Output the [X, Y] coordinate of the center of the cell containing the given text.  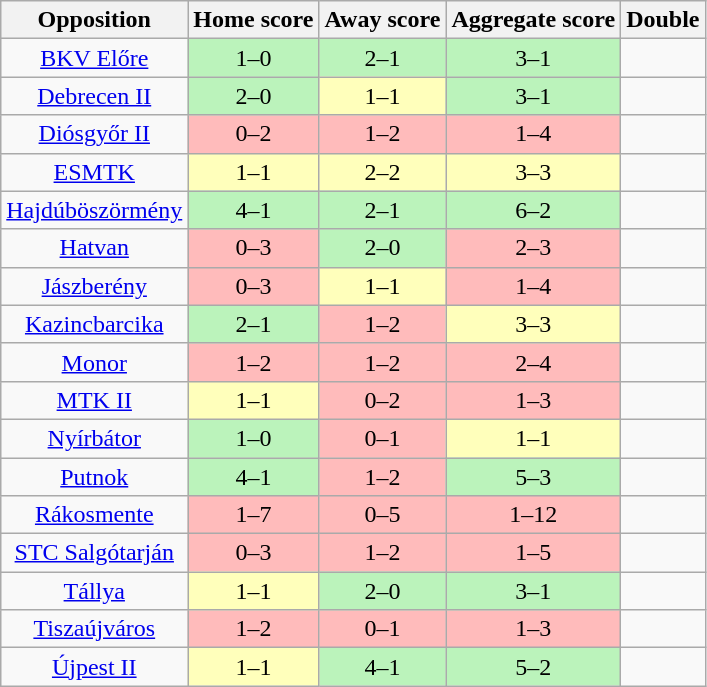
Away score [382, 20]
Double [663, 20]
MTK II [94, 400]
Jászberény [94, 286]
ESMTK [94, 172]
Tállya [94, 591]
Kazincbarcika [94, 324]
Diósgyőr II [94, 134]
Debrecen II [94, 96]
Rákosmente [94, 515]
0–5 [382, 515]
5–3 [534, 477]
2–4 [534, 362]
Monor [94, 362]
Home score [254, 20]
1–12 [534, 515]
Nyírbátor [94, 438]
Putnok [94, 477]
Hajdúböszörmény [94, 210]
Aggregate score [534, 20]
1–5 [534, 553]
2–2 [382, 172]
Újpest II [94, 667]
Opposition [94, 20]
1–7 [254, 515]
STC Salgótarján [94, 553]
2–3 [534, 248]
6–2 [534, 210]
BKV Előre [94, 58]
5–2 [534, 667]
Hatvan [94, 248]
Tiszaújváros [94, 629]
